Find where the given text appears and provide that cell's center as [x, y] coordinate. 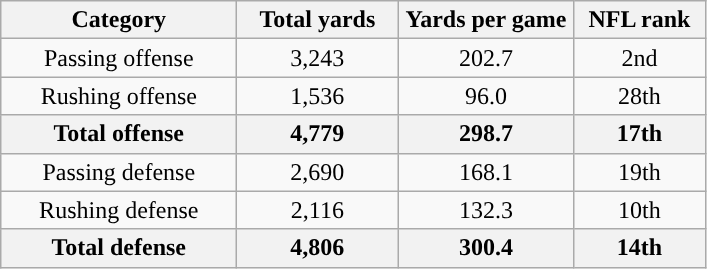
168.1 [486, 172]
NFL rank [640, 20]
28th [640, 96]
2nd [640, 58]
Passing offense [119, 58]
3,243 [318, 58]
202.7 [486, 58]
2,116 [318, 210]
Rushing defense [119, 210]
1,536 [318, 96]
17th [640, 134]
Yards per game [486, 20]
298.7 [486, 134]
Rushing offense [119, 96]
Total offense [119, 134]
19th [640, 172]
Category [119, 20]
96.0 [486, 96]
Passing defense [119, 172]
4,779 [318, 134]
Total yards [318, 20]
Total defense [119, 248]
300.4 [486, 248]
14th [640, 248]
132.3 [486, 210]
10th [640, 210]
4,806 [318, 248]
2,690 [318, 172]
